From the cell containing the given text, extract its center point as [X, Y] coordinate. 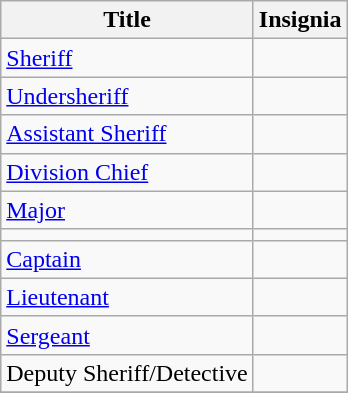
Sheriff [128, 58]
Captain [128, 259]
Insignia [300, 20]
Lieutenant [128, 297]
Sergeant [128, 335]
Undersheriff [128, 96]
Division Chief [128, 172]
Major [128, 210]
Assistant Sheriff [128, 134]
Title [128, 20]
Deputy Sheriff/Detective [128, 373]
